Scan for the cell matching the given text and deliver its [X, Y] coordinate at center. 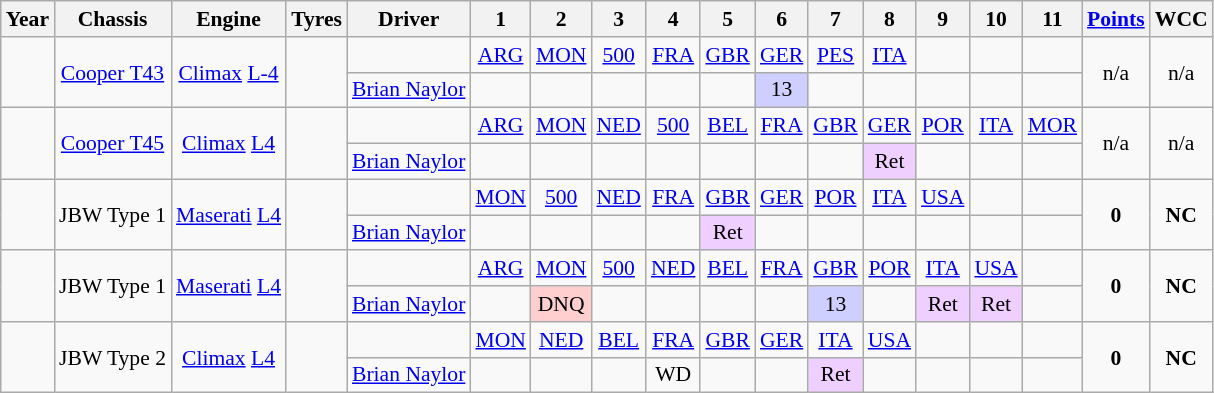
Points [1116, 19]
DNQ [562, 304]
WD [673, 375]
Tyres [316, 19]
Year [28, 19]
6 [782, 19]
PES [836, 55]
JBW Type 2 [112, 358]
1 [500, 19]
WCC [1182, 19]
2 [562, 19]
8 [890, 19]
MOR [1052, 126]
Chassis [112, 19]
Cooper T45 [112, 144]
Driver [408, 19]
4 [673, 19]
Cooper T43 [112, 72]
3 [618, 19]
9 [942, 19]
Engine [228, 19]
10 [996, 19]
7 [836, 19]
5 [728, 19]
11 [1052, 19]
Climax L-4 [228, 72]
